Return the (x, y) coordinate for the center point of the cell that contains the specified text.  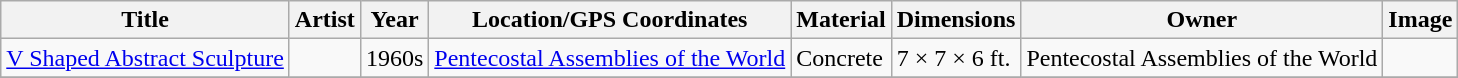
Year (394, 20)
7 × 7 × 6 ft. (956, 58)
1960s (394, 58)
Image (1420, 20)
Dimensions (956, 20)
Artist (324, 20)
Owner (1202, 20)
Title (146, 20)
Material (841, 20)
V Shaped Abstract Sculpture (146, 58)
Concrete (841, 58)
Location/GPS Coordinates (610, 20)
